Return the [x, y] coordinate for the center point of the cell that contains the specified text.  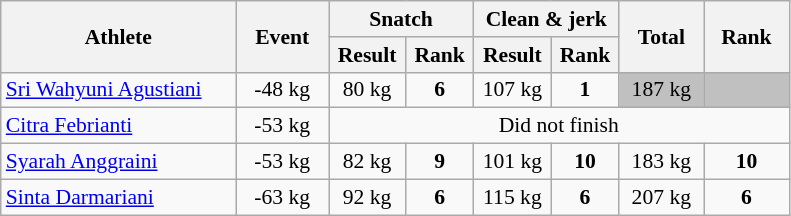
80 kg [366, 90]
Snatch [400, 19]
Did not finish [558, 126]
-63 kg [282, 197]
107 kg [513, 90]
9 [440, 162]
82 kg [366, 162]
Citra Febrianti [118, 126]
207 kg [662, 197]
101 kg [513, 162]
183 kg [662, 162]
Event [282, 36]
Syarah Anggraini [118, 162]
187 kg [662, 90]
Athlete [118, 36]
1 [585, 90]
Clean & jerk [546, 19]
115 kg [513, 197]
Total [662, 36]
92 kg [366, 197]
-48 kg [282, 90]
Sinta Darmariani [118, 197]
Sri Wahyuni Agustiani [118, 90]
